Output the [x, y] coordinate of the center of the cell containing the given text.  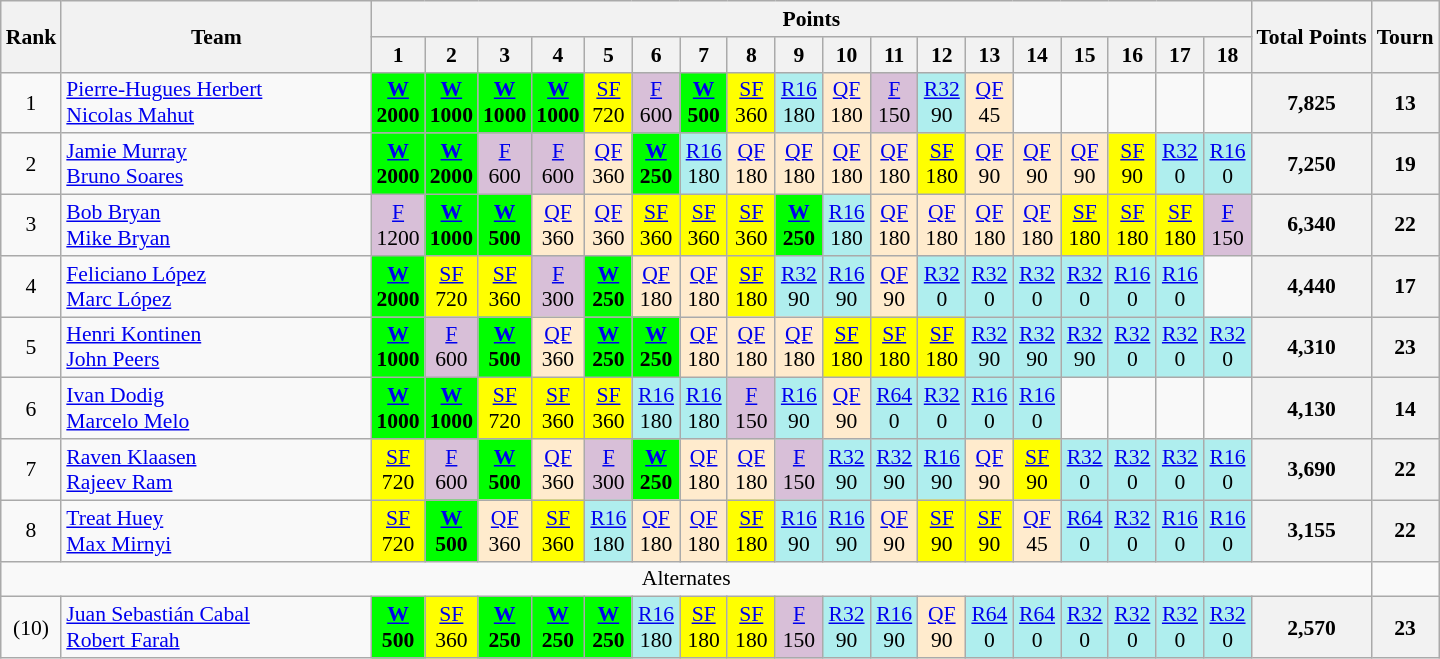
3,690 [1311, 470]
F1200 [398, 226]
Team [216, 36]
3,155 [1311, 530]
7,250 [1311, 164]
Bob Bryan Mike Bryan [216, 226]
Raven Klaasen Rajeev Ram [216, 470]
Feliciano López Marc López [216, 286]
(10) [32, 628]
Treat Huey Max Mirnyi [216, 530]
Total Points [1311, 36]
Points [811, 19]
12 [942, 55]
Tourn [1406, 36]
Alternates [686, 579]
Ivan Dodig Marcelo Melo [216, 408]
18 [1228, 55]
16 [1132, 55]
2,570 [1311, 628]
10 [847, 55]
Henri Kontinen John Peers [216, 348]
Juan Sebastián Cabal Robert Farah [216, 628]
4,130 [1311, 408]
7,825 [1311, 102]
9 [799, 55]
Rank [32, 36]
Pierre-Hugues Herbert Nicolas Mahut [216, 102]
19 [1406, 164]
4,440 [1311, 286]
6,340 [1311, 226]
15 [1085, 55]
4,310 [1311, 348]
Jamie Murray Bruno Soares [216, 164]
11 [894, 55]
